For the text-containing cell, return its midpoint in (X, Y) coordinate format. 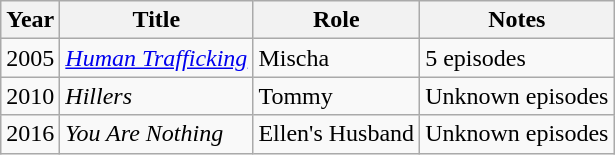
2016 (30, 134)
Mischa (336, 58)
Human Trafficking (156, 58)
Notes (517, 20)
Year (30, 20)
Ellen's Husband (336, 134)
2010 (30, 96)
Title (156, 20)
Role (336, 20)
Hillers (156, 96)
2005 (30, 58)
5 episodes (517, 58)
Tommy (336, 96)
You Are Nothing (156, 134)
